Return the (X, Y) coordinate for the center point of the cell that contains the specified text.  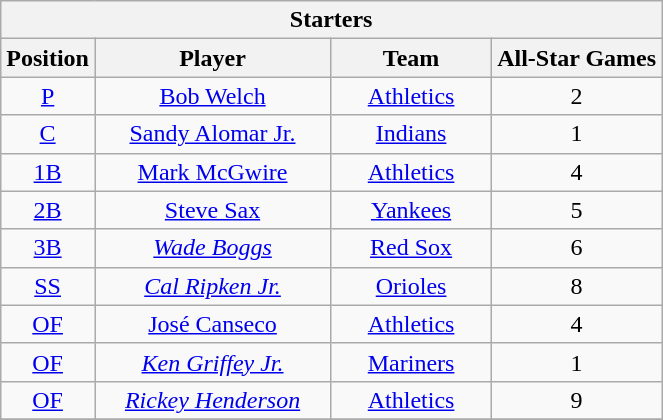
Bob Welch (212, 96)
Steve Sax (212, 210)
Indians (412, 134)
Orioles (412, 286)
6 (577, 248)
SS (48, 286)
Red Sox (412, 248)
Yankees (412, 210)
2B (48, 210)
P (48, 96)
Rickey Henderson (212, 400)
9 (577, 400)
Cal Ripken Jr. (212, 286)
C (48, 134)
All-Star Games (577, 58)
Wade Boggs (212, 248)
5 (577, 210)
8 (577, 286)
3B (48, 248)
José Canseco (212, 324)
Mariners (412, 362)
1B (48, 172)
Player (212, 58)
Team (412, 58)
Ken Griffey Jr. (212, 362)
2 (577, 96)
Starters (332, 20)
Position (48, 58)
Sandy Alomar Jr. (212, 134)
Mark McGwire (212, 172)
